Provide the (X, Y) coordinate of the cell's center where the given text is located.  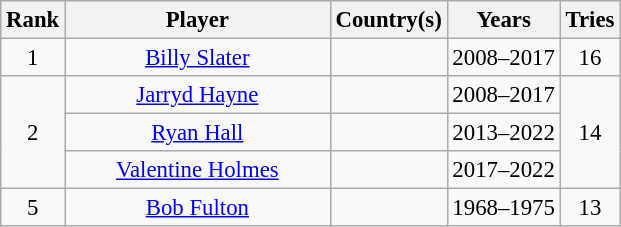
14 (590, 132)
Rank (33, 20)
2 (33, 132)
Bob Fulton (198, 208)
5 (33, 208)
1 (33, 58)
2017–2022 (504, 170)
Years (504, 20)
16 (590, 58)
1968–1975 (504, 208)
Valentine Holmes (198, 170)
Ryan Hall (198, 133)
Jarryd Hayne (198, 95)
2013–2022 (504, 133)
Country(s) (388, 20)
13 (590, 208)
Tries (590, 20)
Player (198, 20)
Billy Slater (198, 58)
